Provide the [x, y] coordinate of the cell's center where the given text is located.  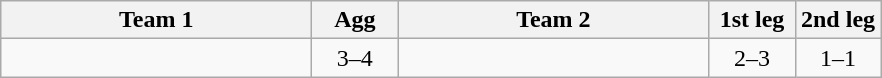
1st leg [752, 20]
Team 2 [554, 20]
1–1 [838, 58]
Team 1 [156, 20]
3–4 [355, 58]
2nd leg [838, 20]
Agg [355, 20]
2–3 [752, 58]
